Return the (X, Y) coordinate for the center point of the cell that contains the specified text.  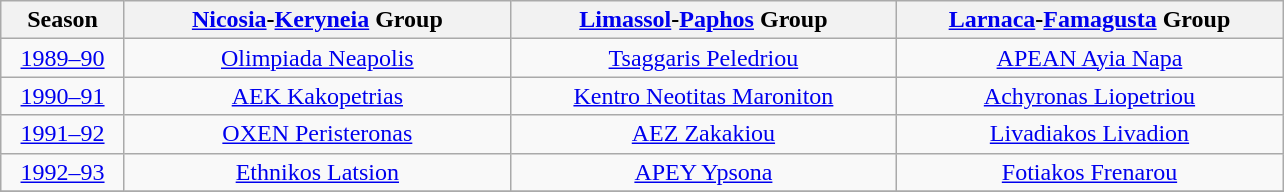
Tsaggaris Peledriou (703, 58)
Season (63, 20)
APEY Ypsona (703, 172)
1991–92 (63, 134)
OXEN Peristeronas (317, 134)
1989–90 (63, 58)
Achyronas Liopetriou (1089, 96)
Kentro Neotitas Maroniton (703, 96)
Olimpiada Neapolis (317, 58)
Limassol-Paphos Group (703, 20)
Larnaca-Famagusta Group (1089, 20)
1992–93 (63, 172)
Livadiakos Livadion (1089, 134)
Nicosia-Keryneia Group (317, 20)
AEZ Zakakiou (703, 134)
AEK Kakopetrias (317, 96)
APEAN Ayia Napa (1089, 58)
Ethnikos Latsion (317, 172)
1990–91 (63, 96)
Fotiakos Frenarou (1089, 172)
